Return (x, y) of the center of cell containing provided text 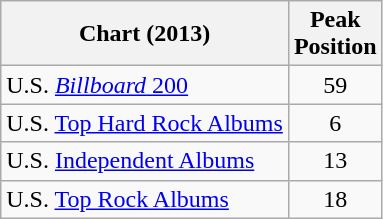
6 (335, 123)
U.S. Top Hard Rock Albums (145, 123)
13 (335, 161)
U.S. Independent Albums (145, 161)
Chart (2013) (145, 34)
U.S. Top Rock Albums (145, 199)
PeakPosition (335, 34)
59 (335, 85)
U.S. Billboard 200 (145, 85)
18 (335, 199)
